Search for the cell housing the specified text and yield its [x, y] center coordinate. 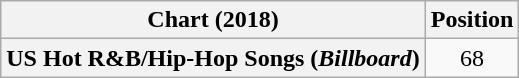
Chart (2018) [213, 20]
68 [472, 58]
US Hot R&B/Hip-Hop Songs (Billboard) [213, 58]
Position [472, 20]
